Provide the [X, Y] coordinate of the cell's center where the given text is located.  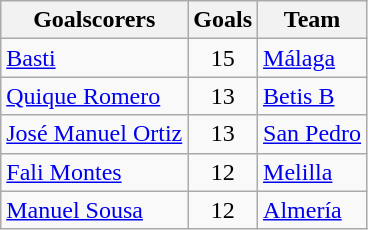
Betis B [312, 96]
Team [312, 20]
Goalscorers [94, 20]
Almería [312, 210]
Málaga [312, 58]
Quique Romero [94, 96]
Fali Montes [94, 172]
Manuel Sousa [94, 210]
San Pedro [312, 134]
José Manuel Ortiz [94, 134]
Goals [223, 20]
Melilla [312, 172]
Basti [94, 58]
15 [223, 58]
